Output the [X, Y] coordinate of the center of the cell containing the given text.  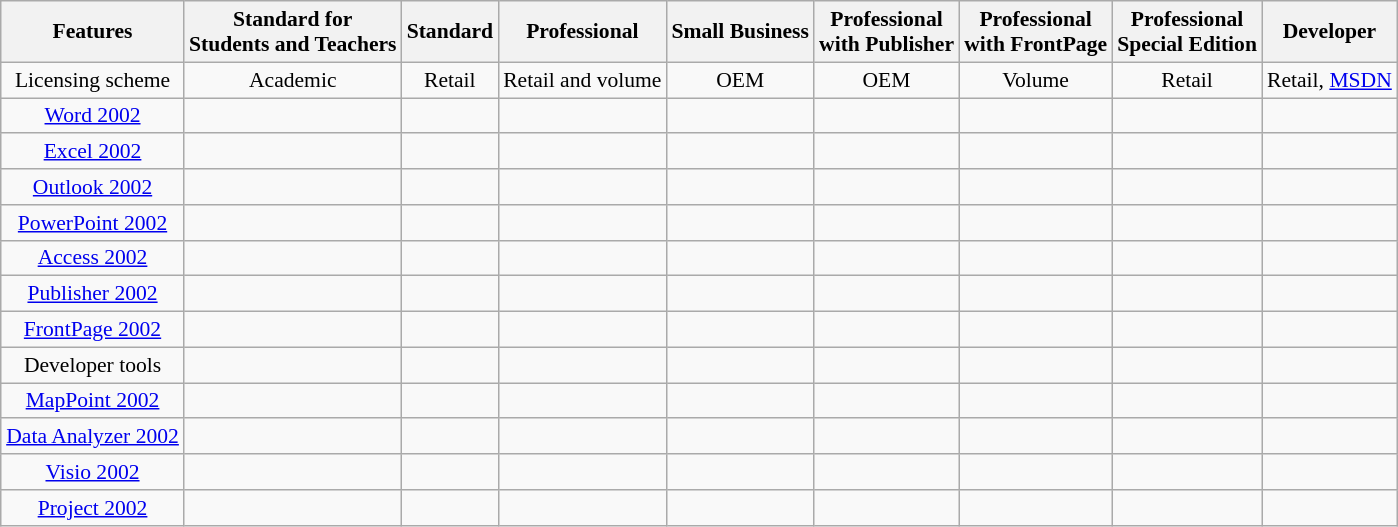
Developer [1330, 32]
Retail, MSDN [1330, 80]
Small Business [740, 32]
Access 2002 [92, 258]
ProfessionalSpecial Edition [1187, 32]
Data Analyzer 2002 [92, 436]
Professionalwith Publisher [886, 32]
Professionalwith FrontPage [1036, 32]
Features [92, 32]
Excel 2002 [92, 151]
FrontPage 2002 [92, 329]
Licensing scheme [92, 80]
Academic [293, 80]
Project 2002 [92, 507]
Standard [450, 32]
Volume [1036, 80]
Outlook 2002 [92, 187]
Word 2002 [92, 116]
Professional [582, 32]
PowerPoint 2002 [92, 222]
Standard forStudents and Teachers [293, 32]
Publisher 2002 [92, 294]
Developer tools [92, 365]
MapPoint 2002 [92, 400]
Visio 2002 [92, 472]
Retail and volume [582, 80]
